Capture the cell that displays the provided text and extract its [X, Y] central coordinate. 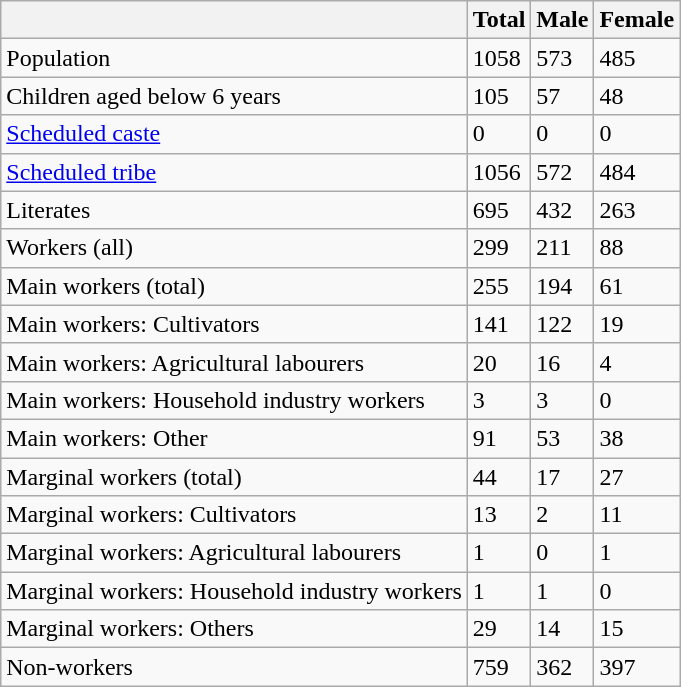
211 [562, 248]
Children aged below 6 years [234, 96]
485 [637, 58]
4 [637, 362]
Population [234, 58]
88 [637, 248]
Main workers: Agricultural labourers [234, 362]
299 [499, 248]
Scheduled tribe [234, 172]
Scheduled caste [234, 134]
Main workers: Household industry workers [234, 400]
122 [562, 324]
255 [499, 286]
432 [562, 210]
Marginal workers: Others [234, 629]
Main workers: Other [234, 438]
573 [562, 58]
61 [637, 286]
362 [562, 667]
1058 [499, 58]
695 [499, 210]
Marginal workers (total) [234, 477]
Literates [234, 210]
Total [499, 20]
141 [499, 324]
Marginal workers: Agricultural labourers [234, 553]
15 [637, 629]
57 [562, 96]
Main workers (total) [234, 286]
484 [637, 172]
20 [499, 362]
105 [499, 96]
Marginal workers: Cultivators [234, 515]
194 [562, 286]
11 [637, 515]
38 [637, 438]
29 [499, 629]
572 [562, 172]
397 [637, 667]
Female [637, 20]
Workers (all) [234, 248]
53 [562, 438]
2 [562, 515]
Male [562, 20]
759 [499, 667]
48 [637, 96]
27 [637, 477]
Marginal workers: Household industry workers [234, 591]
91 [499, 438]
19 [637, 324]
1056 [499, 172]
13 [499, 515]
Main workers: Cultivators [234, 324]
14 [562, 629]
263 [637, 210]
44 [499, 477]
16 [562, 362]
17 [562, 477]
Non-workers [234, 667]
